Output the (X, Y) coordinate of the center of the cell containing the given text.  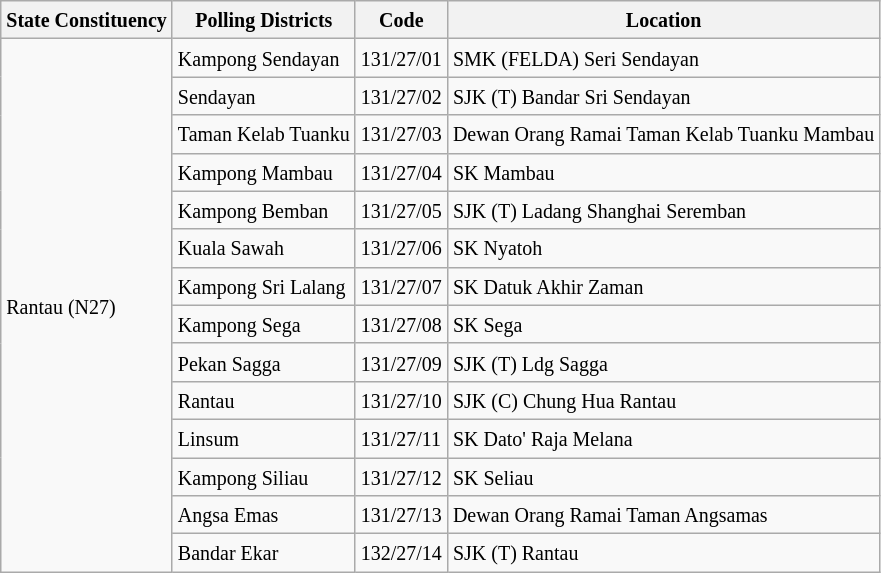
131/27/10 (401, 400)
131/27/06 (401, 248)
131/27/12 (401, 477)
SJK (T) Ladang Shanghai Seremban (663, 210)
SJK (T) Rantau (663, 553)
Pekan Sagga (264, 362)
131/27/08 (401, 324)
SK Nyatoh (663, 248)
131/27/04 (401, 172)
SMK (FELDA) Seri Sendayan (663, 58)
Taman Kelab Tuanku (264, 134)
Linsum (264, 438)
Kampong Sega (264, 324)
SK Sega (663, 324)
Code (401, 20)
Sendayan (264, 96)
SJK (T) Bandar Sri Sendayan (663, 96)
Kampong Mambau (264, 172)
SK Datuk Akhir Zaman (663, 286)
SK Dato' Raja Melana (663, 438)
Kampong Bemban (264, 210)
131/27/11 (401, 438)
SK Seliau (663, 477)
Bandar Ekar (264, 553)
131/27/13 (401, 515)
Kuala Sawah (264, 248)
131/27/07 (401, 286)
SJK (T) Ldg Sagga (663, 362)
SJK (C) Chung Hua Rantau (663, 400)
State Constituency (87, 20)
Kampong Sri Lalang (264, 286)
131/27/05 (401, 210)
131/27/03 (401, 134)
Rantau (N27) (87, 306)
131/27/02 (401, 96)
132/27/14 (401, 553)
131/27/09 (401, 362)
Polling Districts (264, 20)
SK Mambau (663, 172)
Dewan Orang Ramai Taman Angsamas (663, 515)
Location (663, 20)
Rantau (264, 400)
131/27/01 (401, 58)
Dewan Orang Ramai Taman Kelab Tuanku Mambau (663, 134)
Angsa Emas (264, 515)
Kampong Siliau (264, 477)
Kampong Sendayan (264, 58)
